Pinpoint the cell where the given text exists, returning its [X, Y] midpoint coordinate. 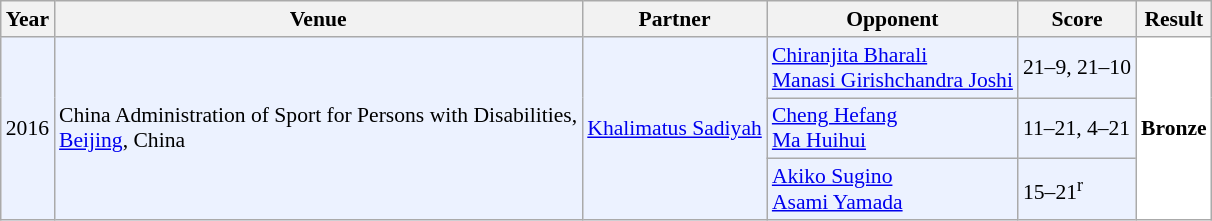
Partner [674, 19]
15–21r [1077, 190]
Opponent [892, 19]
China Administration of Sport for Persons with Disabilities,Beijing, China [318, 128]
2016 [28, 128]
Bronze [1174, 128]
21–9, 21–10 [1077, 68]
Akiko Sugino Asami Yamada [892, 190]
Venue [318, 19]
11–21, 4–21 [1077, 128]
Khalimatus Sadiyah [674, 128]
Score [1077, 19]
Cheng Hefang Ma Huihui [892, 128]
Year [28, 19]
Chiranjita Bharali Manasi Girishchandra Joshi [892, 68]
Result [1174, 19]
